Search for the cell housing the specified text and yield its (X, Y) center coordinate. 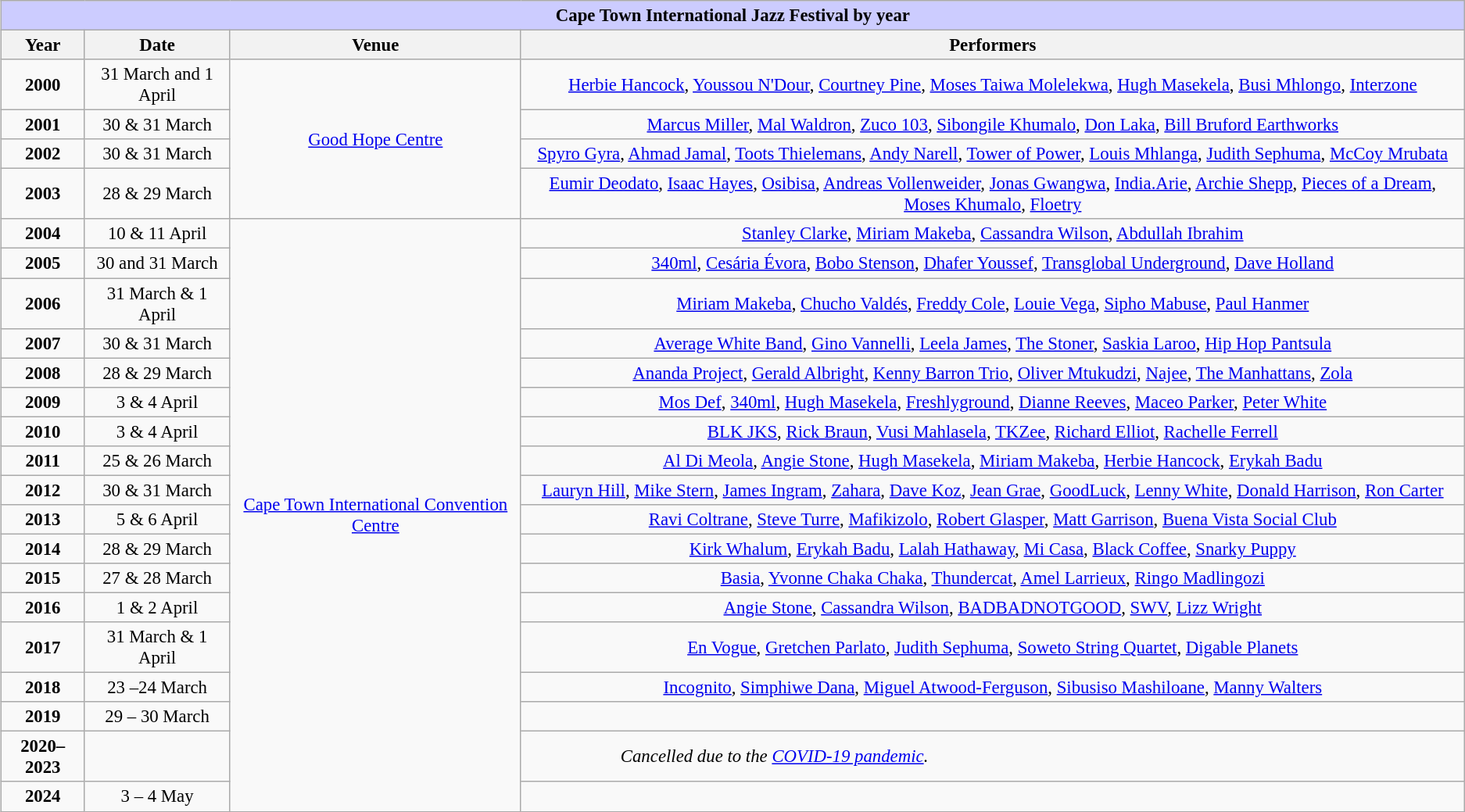
340ml, Cesária Évora, Bobo Stenson, Dhafer Youssef, Transglobal Underground, Dave Holland (993, 263)
Angie Stone, Cassandra Wilson, BADBADNOTGOOD, SWV, Lizz Wright (993, 607)
Good Hope Centre (375, 139)
2000 (43, 84)
31 March and 1 April (157, 84)
Date (157, 45)
Al Di Meola, Angie Stone, Hugh Masekela, Miriam Makeba, Herbie Hancock, Erykah Badu (993, 460)
Ravi Coltrane, Steve Turre, Mafikizolo, Robert Glasper, Matt Garrison, Buena Vista Social Club (993, 520)
Ananda Project, Gerald Albright, Kenny Barron Trio, Oliver Mtukudzi, Najee, The Manhattans, Zola (993, 373)
3 – 4 May (157, 796)
2011 (43, 460)
Herbie Hancock, Youssou N'Dour, Courtney Pine, Moses Taiwa Molelekwa, Hugh Masekela, Busi Mhlongo, Interzone (993, 84)
BLK JKS, Rick Braun, Vusi Mahlasela, TKZee, Richard Elliot, Rachelle Ferrell (993, 431)
Lauryn Hill, Mike Stern, James Ingram, Zahara, Dave Koz, Jean Grae, GoodLuck, Lenny White, Donald Harrison, Ron Carter (993, 490)
Miriam Makeba, Chucho Valdés, Freddy Cole, Louie Vega, Sipho Mabuse, Paul Hanmer (993, 303)
Incognito, Simphiwe Dana, Miguel Atwood-Ferguson, Sibusiso Mashiloane, Manny Walters (993, 688)
25 & 26 March (157, 460)
2024 (43, 796)
Year (43, 45)
2014 (43, 549)
Basia, Yvonne Chaka Chaka, Thundercat, Amel Larrieux, Ringo Madlingozi (993, 578)
2001 (43, 125)
2002 (43, 154)
Average White Band, Gino Vannelli, Leela James, The Stoner, Saskia Laroo, Hip Hop Pantsula (993, 343)
10 & 11 April (157, 234)
Mos Def, 340ml, Hugh Masekela, Freshlyground, Dianne Reeves, Maceo Parker, Peter White (993, 402)
Marcus Miller, Mal Waldron, Zuco 103, Sibongile Khumalo, Don Laka, Bill Bruford Earthworks (993, 125)
2010 (43, 431)
2016 (43, 607)
En Vogue, Gretchen Parlato, Judith Sephuma, Soweto String Quartet, Digable Planets (993, 647)
Kirk Whalum, Erykah Badu, Lalah Hathaway, Mi Casa, Black Coffee, Snarky Puppy (993, 549)
Spyro Gyra, Ahmad Jamal, Toots Thielemans, Andy Narell, Tower of Power, Louis Mhlanga, Judith Sephuma, McCoy Mrubata (993, 154)
30 and 31 March (157, 263)
2003 (43, 194)
2006 (43, 303)
2009 (43, 402)
2017 (43, 647)
29 – 30 March (157, 717)
Venue (375, 45)
2013 (43, 520)
2005 (43, 263)
5 & 6 April (157, 520)
Eumir Deodato, Isaac Hayes, Osibisa, Andreas Vollenweider, Jonas Gwangwa, India.Arie, Archie Shepp, Pieces of a Dream, Moses Khumalo, Floetry (993, 194)
Cape Town International Convention Centre (375, 515)
23 –24 March (157, 688)
2018 (43, 688)
2012 (43, 490)
1 & 2 April (157, 607)
2020–2023 (43, 757)
2007 (43, 343)
Cancelled due to the COVID-19 pandemic. (774, 757)
Stanley Clarke, Miriam Makeba, Cassandra Wilson, Abdullah Ibrahim (993, 234)
2015 (43, 578)
2008 (43, 373)
2019 (43, 717)
27 & 28 March (157, 578)
Performers (993, 45)
Cape Town International Jazz Festival by year (733, 16)
2004 (43, 234)
